Locate the cell with the specified text and output its (x, y) center coordinate. 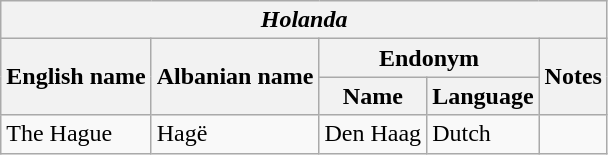
Dutch (483, 134)
English name (76, 77)
Endonym (429, 58)
Language (483, 96)
Name (373, 96)
Hagë (235, 134)
The Hague (76, 134)
Notes (573, 77)
Albanian name (235, 77)
Den Haag (373, 134)
Holanda (304, 20)
